From the cell containing the given text, extract its center point as [X, Y] coordinate. 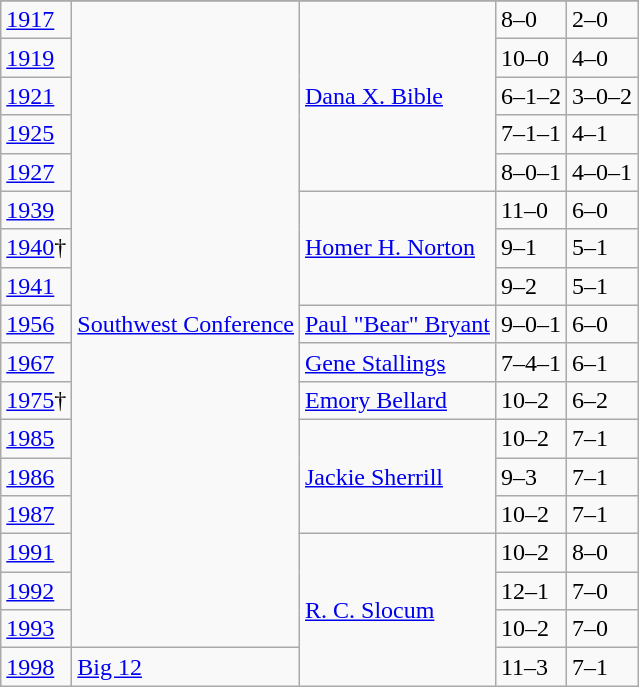
1925 [36, 134]
1939 [36, 210]
1975† [36, 400]
1991 [36, 553]
9–0–1 [530, 324]
4–0 [602, 58]
Gene Stallings [397, 362]
9–3 [530, 477]
7–4–1 [530, 362]
1941 [36, 286]
3–0–2 [602, 96]
1985 [36, 438]
10–0 [530, 58]
Jackie Sherrill [397, 476]
4–1 [602, 134]
11–0 [530, 210]
6–1–2 [530, 96]
Homer H. Norton [397, 248]
1919 [36, 58]
Big 12 [186, 667]
Southwest Conference [186, 324]
R. C. Slocum [397, 610]
2–0 [602, 20]
Emory Bellard [397, 400]
1967 [36, 362]
1986 [36, 477]
1927 [36, 172]
1917 [36, 20]
1921 [36, 96]
7–1–1 [530, 134]
1993 [36, 629]
9–2 [530, 286]
Paul "Bear" Bryant [397, 324]
1956 [36, 324]
6–2 [602, 400]
1992 [36, 591]
1940† [36, 248]
12–1 [530, 591]
9–1 [530, 248]
4–0–1 [602, 172]
1998 [36, 667]
8–0–1 [530, 172]
6–1 [602, 362]
1987 [36, 515]
11–3 [530, 667]
Dana X. Bible [397, 96]
